Detect which cell encompasses the target text, then output its [X, Y] center coordinate. 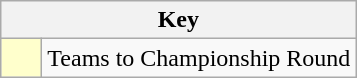
Teams to Championship Round [199, 58]
Key [178, 20]
